Detect which cell encompasses the target text, then output its (X, Y) center coordinate. 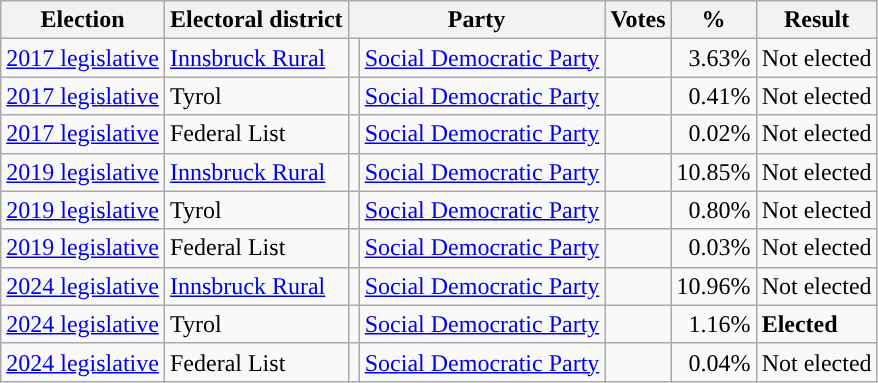
Result (816, 20)
0.80% (714, 210)
0.04% (714, 362)
0.41% (714, 96)
Votes (638, 20)
Election (83, 20)
Party (476, 20)
0.03% (714, 248)
3.63% (714, 58)
0.02% (714, 134)
Electoral district (256, 20)
10.96% (714, 286)
Elected (816, 324)
1.16% (714, 324)
10.85% (714, 172)
% (714, 20)
